Find where the given text appears and provide that cell's center as (X, Y) coordinate. 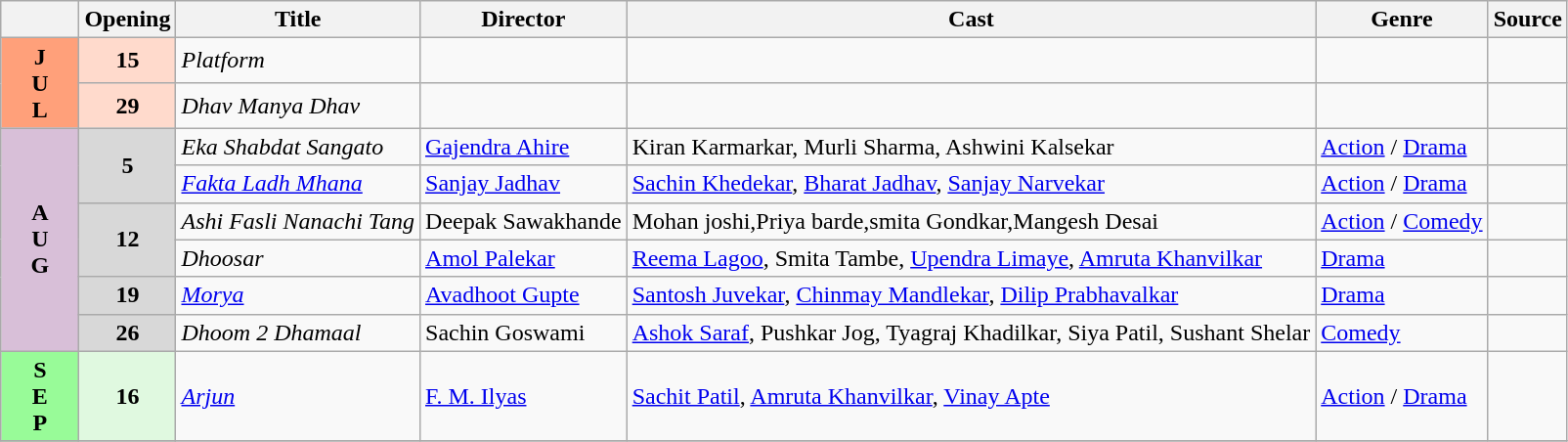
5 (127, 165)
Gajendra Ahire (524, 147)
26 (127, 332)
Avadhoot Gupte (524, 295)
Dhav Manya Dhav (298, 106)
Dhoom 2 Dhamaal (298, 332)
Ashok Saraf, Pushkar Jog, Tyagraj Khadilkar, Siya Patil, Sushant Shelar (972, 332)
Arjun (298, 396)
16 (127, 396)
Cast (972, 20)
Sachin Goswami (524, 332)
12 (127, 240)
Mohan joshi,Priya barde,smita Gondkar,Mangesh Desai (972, 221)
F. M. Ilyas (524, 396)
Sanjay Jadhav (524, 184)
Morya (298, 295)
Reema Lagoo, Smita Tambe, Upendra Limaye, Amruta Khanvilkar (972, 258)
Opening (127, 20)
Action / Comedy (1402, 221)
Fakta Ladh Mhana (298, 184)
Platform (298, 61)
Ashi Fasli Nanachi Tang (298, 221)
Sachin Khedekar, Bharat Jadhav, Sanjay Narvekar (972, 184)
Dhoosar (298, 258)
15 (127, 61)
Title (298, 20)
Source (1527, 20)
Deepak Sawakhande (524, 221)
Comedy (1402, 332)
Sachit Patil, Amruta Khanvilkar, Vinay Apte (972, 396)
19 (127, 295)
Genre (1402, 20)
29 (127, 106)
Santosh Juvekar, Chinmay Mandlekar, Dilip Prabhavalkar (972, 295)
Eka Shabdat Sangato (298, 147)
JUL (40, 83)
Amol Palekar (524, 258)
Kiran Karmarkar, Murli Sharma, Ashwini Kalsekar (972, 147)
AUG (40, 240)
SEP (40, 396)
Director (524, 20)
